Capture the cell that displays the provided text and extract its (X, Y) central coordinate. 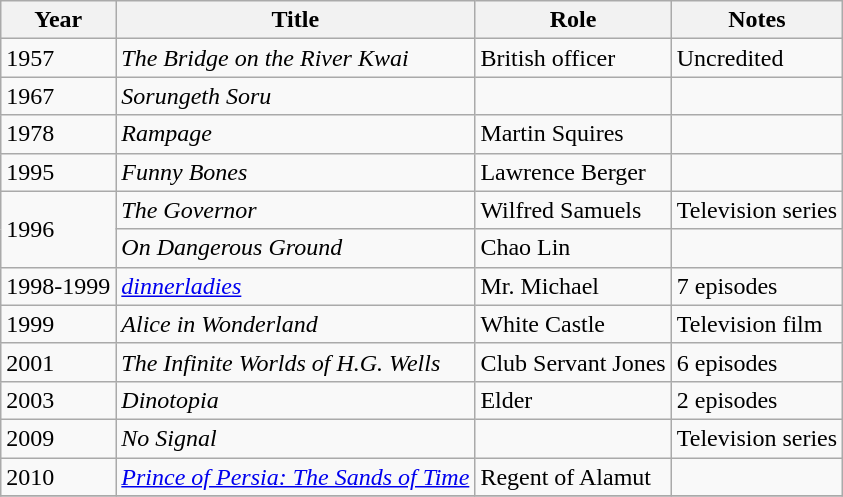
1967 (58, 96)
Chao Lin (573, 248)
1957 (58, 58)
Sorungeth Soru (296, 96)
2010 (58, 477)
Television film (756, 324)
Role (573, 20)
Club Servant Jones (573, 362)
Title (296, 20)
The Governor (296, 210)
Year (58, 20)
Mr. Michael (573, 286)
2 episodes (756, 400)
White Castle (573, 324)
2001 (58, 362)
The Infinite Worlds of H.G. Wells (296, 362)
Lawrence Berger (573, 172)
7 episodes (756, 286)
Uncredited (756, 58)
1998-1999 (58, 286)
6 episodes (756, 362)
Regent of Alamut (573, 477)
No Signal (296, 438)
1996 (58, 229)
dinnerladies (296, 286)
Wilfred Samuels (573, 210)
Funny Bones (296, 172)
British officer (573, 58)
1995 (58, 172)
Rampage (296, 134)
1999 (58, 324)
Dinotopia (296, 400)
The Bridge on the River Kwai (296, 58)
Martin Squires (573, 134)
Alice in Wonderland (296, 324)
Prince of Persia: The Sands of Time (296, 477)
2003 (58, 400)
1978 (58, 134)
Notes (756, 20)
2009 (58, 438)
Elder (573, 400)
On Dangerous Ground (296, 248)
